Locate the cell with the specified text and output its [x, y] center coordinate. 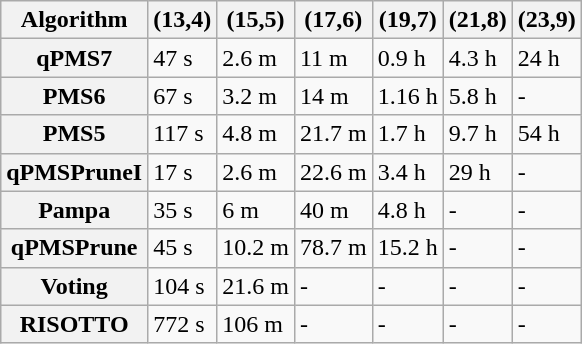
1.7 h [408, 134]
Voting [74, 286]
22.6 m [333, 172]
104 s [182, 286]
qPMSPruneI [74, 172]
5.8 h [478, 96]
24 h [546, 58]
47 s [182, 58]
4.8 h [408, 210]
(17,6) [333, 20]
(13,4) [182, 20]
17 s [182, 172]
29 h [478, 172]
PMS5 [74, 134]
9.7 h [478, 134]
14 m [333, 96]
21.7 m [333, 134]
RISOTTO [74, 324]
Pampa [74, 210]
11 m [333, 58]
54 h [546, 134]
1.16 h [408, 96]
Algorithm [74, 20]
(19,7) [408, 20]
772 s [182, 324]
106 m [256, 324]
4.8 m [256, 134]
117 s [182, 134]
6 m [256, 210]
4.3 h [478, 58]
PMS6 [74, 96]
78.7 m [333, 248]
21.6 m [256, 286]
qPMS7 [74, 58]
3.4 h [408, 172]
(15,5) [256, 20]
45 s [182, 248]
35 s [182, 210]
qPMSPrune [74, 248]
15.2 h [408, 248]
(23,9) [546, 20]
67 s [182, 96]
40 m [333, 210]
0.9 h [408, 58]
3.2 m [256, 96]
10.2 m [256, 248]
(21,8) [478, 20]
